Identify which cell holds the provided text, then report its (X, Y) central coordinate. 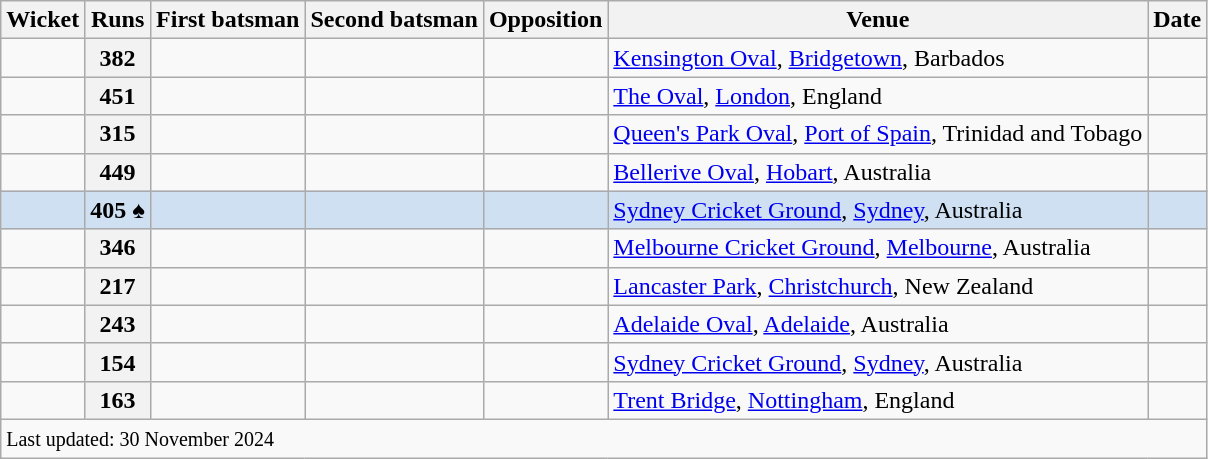
315 (118, 134)
405 ♠ (118, 210)
Queen's Park Oval, Port of Spain, Trinidad and Tobago (878, 134)
Lancaster Park, Christchurch, New Zealand (878, 286)
451 (118, 96)
Melbourne Cricket Ground, Melbourne, Australia (878, 248)
346 (118, 248)
382 (118, 58)
217 (118, 286)
154 (118, 362)
Runs (118, 20)
Adelaide Oval, Adelaide, Australia (878, 324)
449 (118, 172)
243 (118, 324)
Kensington Oval, Bridgetown, Barbados (878, 58)
Bellerive Oval, Hobart, Australia (878, 172)
Venue (878, 20)
Last updated: 30 November 2024 (604, 438)
163 (118, 400)
The Oval, London, England (878, 96)
Date (1178, 20)
Wicket (43, 20)
First batsman (228, 20)
Second batsman (394, 20)
Opposition (545, 20)
Trent Bridge, Nottingham, England (878, 400)
